Scan for the cell matching the given text and deliver its (x, y) coordinate at center. 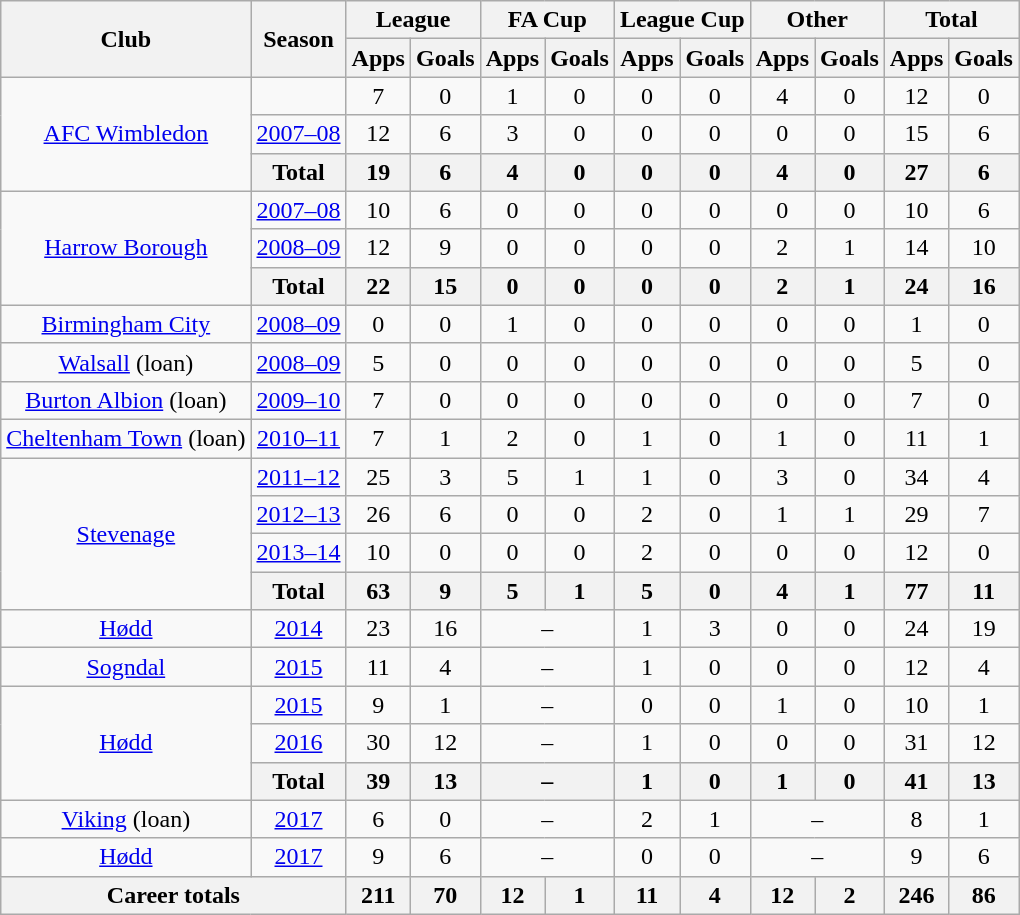
Viking (loan) (126, 819)
League Cup (682, 20)
34 (916, 477)
23 (378, 629)
League (413, 20)
Cheltenham Town (loan) (126, 438)
14 (916, 248)
26 (378, 515)
246 (916, 895)
2016 (298, 743)
22 (378, 286)
Burton Albion (loan) (126, 400)
8 (916, 819)
Harrow Borough (126, 248)
2013–14 (298, 553)
25 (378, 477)
31 (916, 743)
Club (126, 39)
AFC Wimbledon (126, 134)
29 (916, 515)
Stevenage (126, 534)
Career totals (174, 895)
FA Cup (547, 20)
2009–10 (298, 400)
Sogndal (126, 667)
63 (378, 591)
Other (817, 20)
77 (916, 591)
41 (916, 781)
39 (378, 781)
70 (445, 895)
2012–13 (298, 515)
Walsall (loan) (126, 362)
Season (298, 39)
2014 (298, 629)
30 (378, 743)
Birmingham City (126, 324)
86 (984, 895)
2010–11 (298, 438)
27 (916, 172)
211 (378, 895)
2011–12 (298, 477)
